Pinpoint the cell where the given text exists, returning its [X, Y] midpoint coordinate. 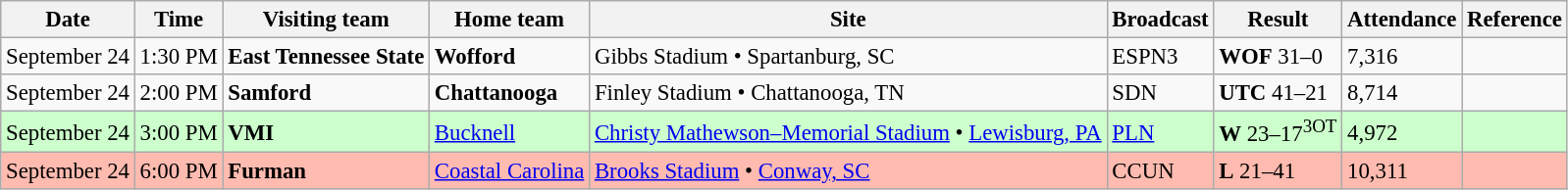
Samford [326, 93]
WOF 31–0 [1278, 57]
Christy Mathewson–Memorial Stadium • Lewisburg, PA [848, 132]
Brooks Stadium • Conway, SC [848, 171]
Attendance [1402, 20]
Finley Stadium • Chattanooga, TN [848, 93]
10,311 [1402, 171]
Chattanooga [510, 93]
4,972 [1402, 132]
7,316 [1402, 57]
L 21–41 [1278, 171]
CCUN [1160, 171]
Time [179, 20]
8,714 [1402, 93]
W 23–173OT [1278, 132]
Date [68, 20]
SDN [1160, 93]
Coastal Carolina [510, 171]
Bucknell [510, 132]
2:00 PM [179, 93]
Visiting team [326, 20]
6:00 PM [179, 171]
1:30 PM [179, 57]
3:00 PM [179, 132]
Gibbs Stadium • Spartanburg, SC [848, 57]
Site [848, 20]
Result [1278, 20]
Furman [326, 171]
East Tennessee State [326, 57]
UTC 41–21 [1278, 93]
PLN [1160, 132]
Broadcast [1160, 20]
Wofford [510, 57]
ESPN3 [1160, 57]
Home team [510, 20]
VMI [326, 132]
Reference [1515, 20]
